Find where the given text appears and provide that cell's center as (x, y) coordinate. 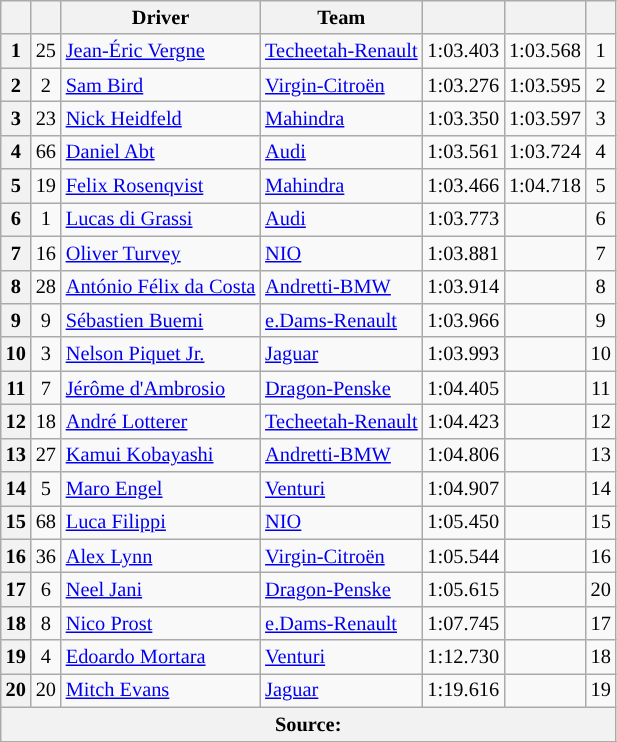
André Lotterer (160, 421)
1:12.730 (463, 657)
Kamui Kobayashi (160, 455)
Driver (160, 17)
1:03.595 (545, 85)
1:04.806 (463, 455)
Sébastien Buemi (160, 320)
66 (46, 152)
1:05.544 (463, 556)
36 (46, 556)
1:03.561 (463, 152)
28 (46, 287)
1:03.568 (545, 51)
1:19.616 (463, 690)
68 (46, 522)
Source: (308, 724)
1:05.450 (463, 522)
1:03.773 (463, 219)
Mitch Evans (160, 690)
Daniel Abt (160, 152)
1:03.403 (463, 51)
1:03.466 (463, 186)
1:04.405 (463, 388)
Nelson Piquet Jr. (160, 354)
1:03.724 (545, 152)
1:03.276 (463, 85)
Edoardo Mortara (160, 657)
Alex Lynn (160, 556)
Nick Heidfeld (160, 118)
27 (46, 455)
Lucas di Grassi (160, 219)
1:04.907 (463, 489)
1:03.993 (463, 354)
1:07.745 (463, 623)
1:03.914 (463, 287)
23 (46, 118)
1:05.615 (463, 589)
Felix Rosenqvist (160, 186)
1:03.881 (463, 253)
Maro Engel (160, 489)
1:03.350 (463, 118)
Luca Filippi (160, 522)
Nico Prost (160, 623)
1:03.966 (463, 320)
1:04.718 (545, 186)
25 (46, 51)
Sam Bird (160, 85)
Jérôme d'Ambrosio (160, 388)
1:04.423 (463, 421)
António Félix da Costa (160, 287)
Jean-Éric Vergne (160, 51)
Oliver Turvey (160, 253)
1:03.597 (545, 118)
Neel Jani (160, 589)
Team (341, 17)
